Scan for the cell matching the given text and deliver its (X, Y) coordinate at center. 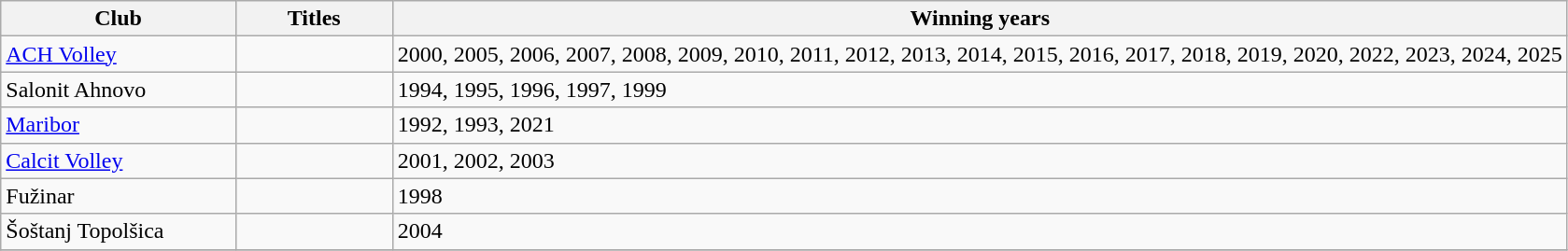
Salonit Ahnovo (119, 90)
Fužinar (119, 196)
2004 (980, 231)
Maribor (119, 125)
Club (119, 19)
1998 (980, 196)
ACH Volley (119, 54)
Šoštanj Topolšica (119, 231)
Titles (314, 19)
Calcit Volley (119, 160)
1992, 1993, 2021 (980, 125)
Winning years (980, 19)
2000, 2005, 2006, 2007, 2008, 2009, 2010, 2011, 2012, 2013, 2014, 2015, 2016, 2017, 2018, 2019, 2020, 2022, 2023, 2024, 2025 (980, 54)
1994, 1995, 1996, 1997, 1999 (980, 90)
2001, 2002, 2003 (980, 160)
